Scan for the cell matching the given text and deliver its (X, Y) coordinate at center. 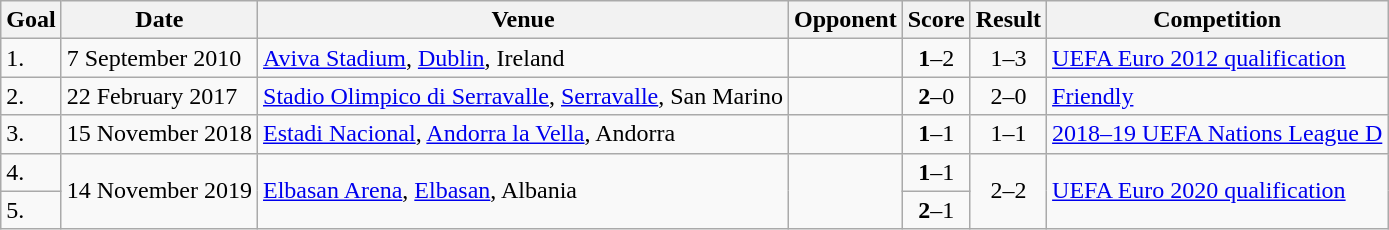
UEFA Euro 2020 qualification (1218, 191)
Elbasan Arena, Elbasan, Albania (524, 191)
Result (1008, 20)
2018–19 UEFA Nations League D (1218, 134)
3. (31, 134)
Opponent (845, 20)
1–3 (1008, 58)
Goal (31, 20)
Competition (1218, 20)
Aviva Stadium, Dublin, Ireland (524, 58)
Date (159, 20)
14 November 2019 (159, 191)
1–2 (936, 58)
15 November 2018 (159, 134)
1. (31, 58)
UEFA Euro 2012 qualification (1218, 58)
2. (31, 96)
Estadi Nacional, Andorra la Vella, Andorra (524, 134)
22 February 2017 (159, 96)
Score (936, 20)
4. (31, 172)
5. (31, 210)
7 September 2010 (159, 58)
Friendly (1218, 96)
2–1 (936, 210)
Stadio Olimpico di Serravalle, Serravalle, San Marino (524, 96)
Venue (524, 20)
2–2 (1008, 191)
